Pinpoint the cell where the given text exists, returning its (X, Y) midpoint coordinate. 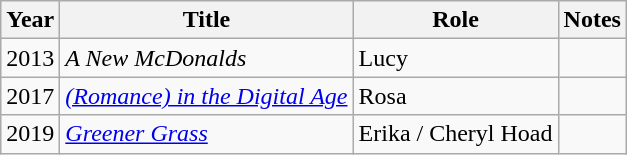
2013 (30, 58)
Title (206, 20)
Year (30, 20)
Notes (592, 20)
Erika / Cheryl Hoad (456, 134)
(Romance) in the Digital Age (206, 96)
A New McDonalds (206, 58)
Role (456, 20)
2019 (30, 134)
Rosa (456, 96)
2017 (30, 96)
Greener Grass (206, 134)
Lucy (456, 58)
